From the cell containing the given text, extract its center point as (x, y) coordinate. 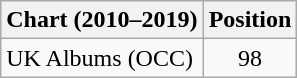
Chart (2010–2019) (102, 20)
Position (250, 20)
98 (250, 58)
UK Albums (OCC) (102, 58)
